From the cell containing the given text, extract its center point as [X, Y] coordinate. 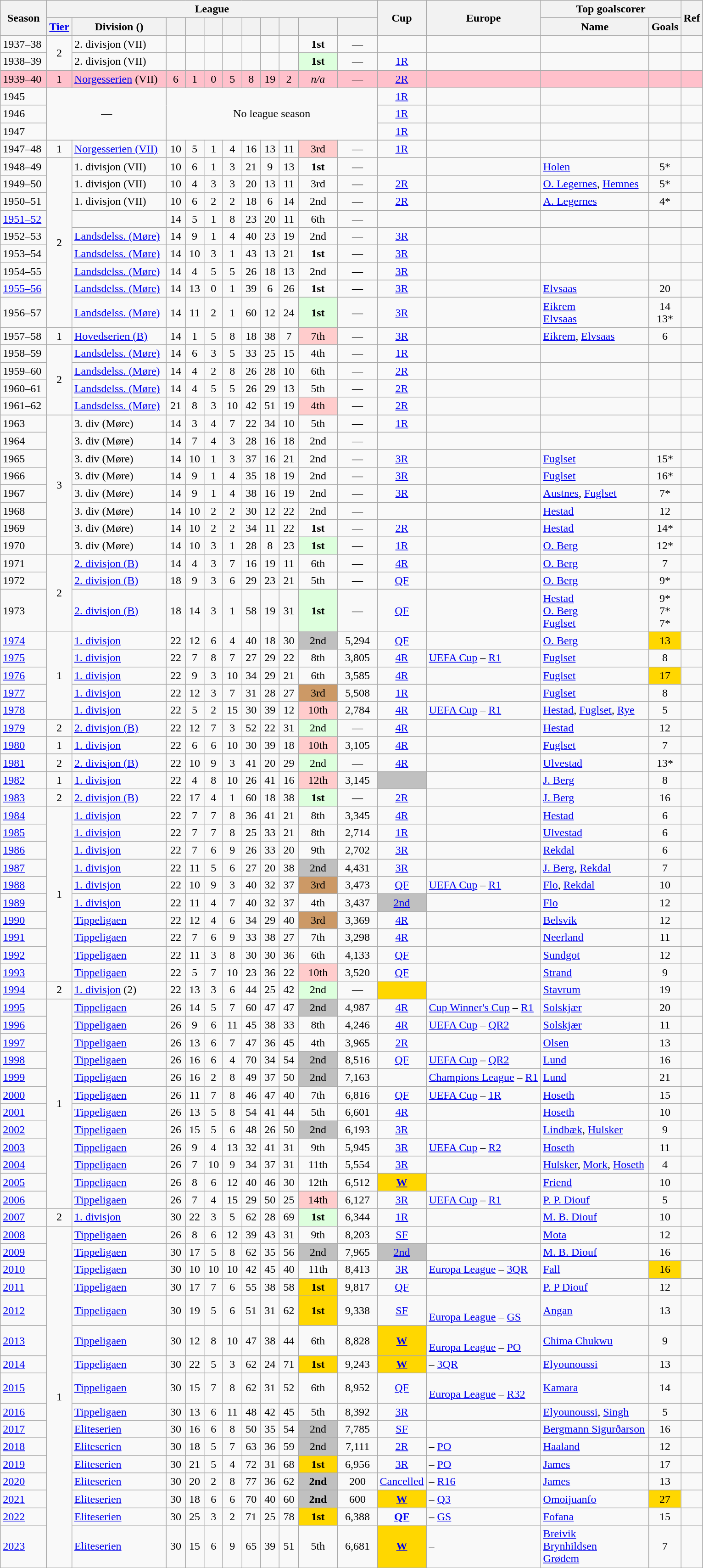
2,702 [357, 850]
8,392 [357, 1412]
UEFA Cup – R2 [484, 1147]
1961–62 [24, 406]
UEFA Cup – 1R [484, 1095]
8,203 [357, 1235]
7* [665, 493]
2002 [24, 1130]
1977 [24, 693]
Flo [595, 903]
9,817 [357, 1287]
J. Berg, Rekdal [595, 868]
3,298 [357, 938]
1969 [24, 528]
1946 [24, 114]
1994 [24, 990]
HestadO. BergFuglset [595, 611]
2001 [24, 1113]
1980 [24, 745]
12* [665, 546]
69 [289, 1217]
1973 [24, 611]
6,681 [357, 1546]
63 [251, 1447]
Elyounoussi, Singh [595, 1412]
1947 [24, 131]
Europa League – GS [484, 1310]
Mota [595, 1235]
5,294 [357, 641]
1950–51 [24, 201]
3,520 [357, 972]
1965 [24, 458]
Sundgot [595, 955]
1974 [24, 641]
9*7*7* [665, 611]
Name [595, 27]
2007 [24, 1217]
56 [289, 1252]
Tier [60, 27]
3,473 [357, 885]
2006 [24, 1200]
1964 [24, 441]
2022 [24, 1517]
2015 [24, 1388]
P. P Diouf [595, 1287]
2008 [24, 1235]
6,816 [357, 1095]
3,369 [357, 920]
2,784 [357, 710]
A. Legernes [595, 201]
7,965 [357, 1252]
Neerland [595, 938]
1975 [24, 658]
200 [357, 1482]
8,952 [357, 1388]
1949–50 [24, 184]
1998 [24, 1060]
4* [665, 201]
Division () [119, 27]
68 [289, 1464]
Europa League – 3QR [484, 1270]
2014 [24, 1364]
– Q3 [484, 1499]
4,987 [357, 1007]
2000 [24, 1095]
14th [318, 1200]
9,338 [357, 1310]
Hulsker, Mork, Hoseth [595, 1165]
Cup Winner's Cup – R1 [484, 1007]
6,127 [357, 1200]
Top goalscorer [611, 9]
49 [251, 1077]
1981 [24, 763]
1999 [24, 1077]
16* [665, 476]
Ref [692, 18]
600 [357, 1499]
72 [251, 1464]
7,785 [357, 1429]
8,413 [357, 1270]
1. divisjon (2) [119, 990]
1988 [24, 885]
Cancelled [402, 1482]
1987 [24, 868]
1413* [665, 312]
League [212, 9]
9* [665, 581]
1945 [24, 96]
– R16 [484, 1482]
1968 [24, 511]
1997 [24, 1042]
3,145 [357, 780]
Lindbæk, Hulsker [595, 1130]
1982 [24, 780]
1937–38 [24, 44]
1971 [24, 563]
6,512 [357, 1182]
– [484, 1546]
1976 [24, 675]
1963 [24, 423]
1993 [24, 972]
1986 [24, 850]
2,714 [357, 833]
2017 [24, 1429]
Flo, Rekdal [595, 885]
1960–61 [24, 388]
1955–56 [24, 289]
Season [24, 18]
3,345 [357, 815]
2011 [24, 1287]
– GS [484, 1517]
1979 [24, 728]
Chima Chukwu [595, 1341]
1989 [24, 903]
No league season [272, 114]
65 [251, 1546]
1959–60 [24, 371]
Elyounoussi [595, 1364]
1991 [24, 938]
5,508 [357, 693]
78 [289, 1517]
3,805 [357, 658]
Omoijuanfo [595, 1499]
Holen [595, 166]
Europa League – PO [484, 1341]
2023 [24, 1546]
15* [665, 458]
5,554 [357, 1165]
5,945 [357, 1147]
13* [665, 763]
Fofana [595, 1517]
3,585 [357, 675]
6,344 [357, 1217]
Europe [484, 18]
4,133 [357, 955]
6,388 [357, 1517]
1958–59 [24, 354]
2013 [24, 1341]
Champions League – R1 [484, 1077]
n/a [318, 79]
1970 [24, 546]
2012 [24, 1310]
1956–57 [24, 312]
8,516 [357, 1060]
1939–40 [24, 79]
Belsvik [595, 920]
2003 [24, 1147]
Stavrum [595, 990]
59 [289, 1447]
77 [251, 1482]
1952–53 [24, 236]
Cup [402, 18]
1954–55 [24, 271]
2004 [24, 1165]
EikremElvsaas [595, 312]
Fall [595, 1270]
Goals [665, 27]
1990 [24, 920]
55 [251, 1287]
Bergmann Sigurðarson [595, 1429]
9,243 [357, 1364]
7,163 [357, 1077]
– 3QR [484, 1364]
6,956 [357, 1464]
3,105 [357, 745]
1992 [24, 955]
Eikrem, Elvsaas [595, 336]
1983 [24, 798]
2018 [24, 1447]
14* [665, 528]
1978 [24, 710]
1947–48 [24, 149]
2016 [24, 1412]
Friend [595, 1182]
4,431 [357, 868]
Rekdal [595, 850]
2010 [24, 1270]
2009 [24, 1252]
2021 [24, 1499]
1985 [24, 833]
Hestad, Fuglset, Rye [595, 710]
1957–58 [24, 336]
Austnes, Fuglset [595, 493]
O. Legernes, Hemnes [595, 184]
7,111 [357, 1447]
1996 [24, 1025]
1967 [24, 493]
1972 [24, 581]
Kamara [595, 1388]
8,828 [357, 1341]
P. P. Diouf [595, 1200]
Europa League – R32 [484, 1388]
1995 [24, 1007]
6,601 [357, 1113]
1951–52 [24, 219]
2005 [24, 1182]
Elvsaas [595, 289]
3,965 [357, 1042]
2020 [24, 1482]
1953–54 [24, 254]
1984 [24, 815]
6,193 [357, 1130]
4,246 [357, 1025]
Hovedserien (B) [119, 336]
Strand [595, 972]
Olsen [595, 1042]
1948–49 [24, 166]
Haaland [595, 1447]
1938–39 [24, 62]
1966 [24, 476]
2019 [24, 1464]
Angan [595, 1310]
BreivikBrynhildsenGrødem [595, 1546]
3,437 [357, 903]
